Identify which cell holds the provided text, then report its (X, Y) central coordinate. 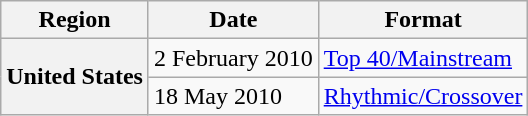
Top 40/Mainstream (423, 58)
Format (423, 20)
Date (233, 20)
Rhythmic/Crossover (423, 96)
Region (75, 20)
2 February 2010 (233, 58)
United States (75, 77)
18 May 2010 (233, 96)
